Search for the cell housing the specified text and yield its [x, y] center coordinate. 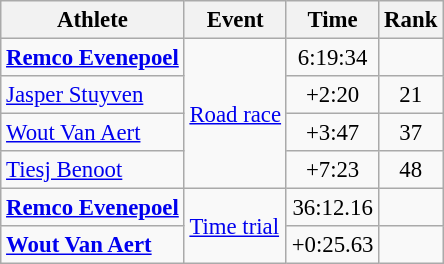
37 [411, 133]
Time [332, 20]
6:19:34 [332, 58]
+3:47 [332, 133]
Jasper Stuyven [92, 95]
Road race [235, 114]
Time trial [235, 226]
Athlete [92, 20]
+7:23 [332, 170]
Rank [411, 20]
+2:20 [332, 95]
21 [411, 95]
+0:25.63 [332, 245]
48 [411, 170]
36:12.16 [332, 208]
Tiesj Benoot [92, 170]
Event [235, 20]
